Detect which cell encompasses the target text, then output its [X, Y] center coordinate. 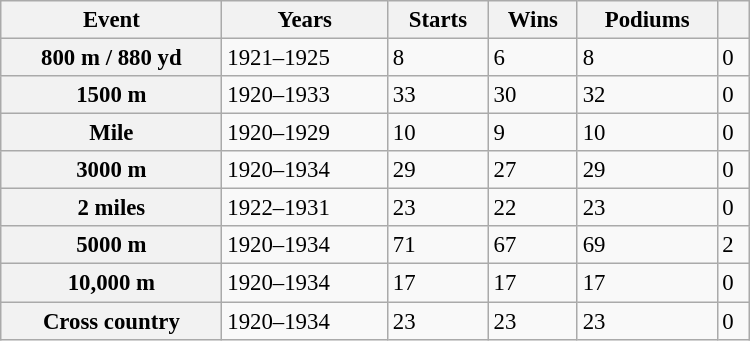
Starts [438, 20]
32 [647, 95]
2 miles [112, 208]
67 [532, 245]
Mile [112, 133]
Event [112, 20]
9 [532, 133]
6 [532, 58]
1921–1925 [305, 58]
71 [438, 245]
Cross country [112, 321]
30 [532, 95]
22 [532, 208]
Years [305, 20]
2 [733, 245]
Wins [532, 20]
3000 m [112, 170]
69 [647, 245]
5000 m [112, 245]
1920–1933 [305, 95]
800 m / 880 yd [112, 58]
Podiums [647, 20]
33 [438, 95]
10,000 m [112, 283]
1922–1931 [305, 208]
1500 m [112, 95]
1920–1929 [305, 133]
27 [532, 170]
